Detect which cell encompasses the target text, then output its (X, Y) center coordinate. 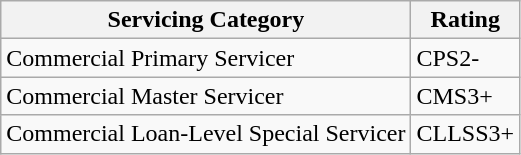
CLLSS3+ (466, 134)
Rating (466, 20)
Commercial Loan-Level Special Servicer (206, 134)
Commercial Master Servicer (206, 96)
Servicing Category (206, 20)
CMS3+ (466, 96)
CPS2- (466, 58)
Commercial Primary Servicer (206, 58)
